Capture the cell that displays the provided text and extract its (X, Y) central coordinate. 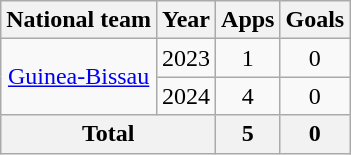
Total (108, 134)
Year (186, 20)
Goals (315, 20)
2024 (186, 96)
National team (79, 20)
4 (248, 96)
5 (248, 134)
2023 (186, 58)
1 (248, 58)
Apps (248, 20)
Guinea-Bissau (79, 77)
